Locate the cell with the specified text and output its [X, Y] center coordinate. 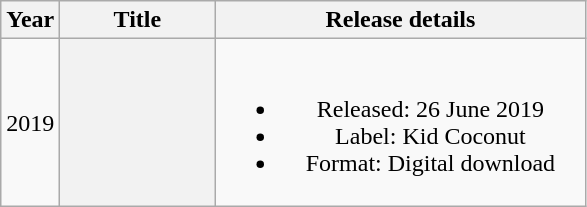
Release details [400, 20]
Year [30, 20]
2019 [30, 122]
Title [138, 20]
Released: 26 June 2019Label: Kid CoconutFormat: Digital download [400, 122]
